Search for the cell housing the specified text and yield its [x, y] center coordinate. 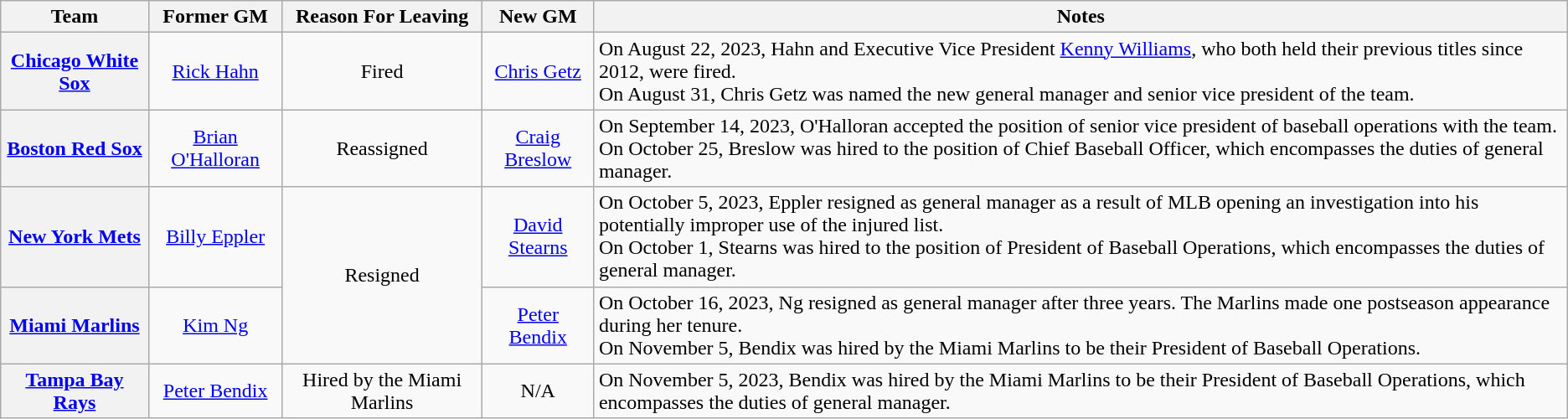
Rick Hahn [215, 71]
Chicago White Sox [75, 71]
Brian O'Halloran [215, 148]
David Stearns [538, 236]
Tampa Bay Rays [75, 391]
Kim Ng [215, 325]
Miami Marlins [75, 325]
Former GM [215, 17]
Notes [1081, 17]
Reassigned [382, 148]
Craig Breslow [538, 148]
New GM [538, 17]
Chris Getz [538, 71]
Billy Eppler [215, 236]
Reason For Leaving [382, 17]
New York Mets [75, 236]
Team [75, 17]
N/A [538, 391]
Fired [382, 71]
Hired by the Miami Marlins [382, 391]
Resigned [382, 275]
Boston Red Sox [75, 148]
